Detect which cell encompasses the target text, then output its [x, y] center coordinate. 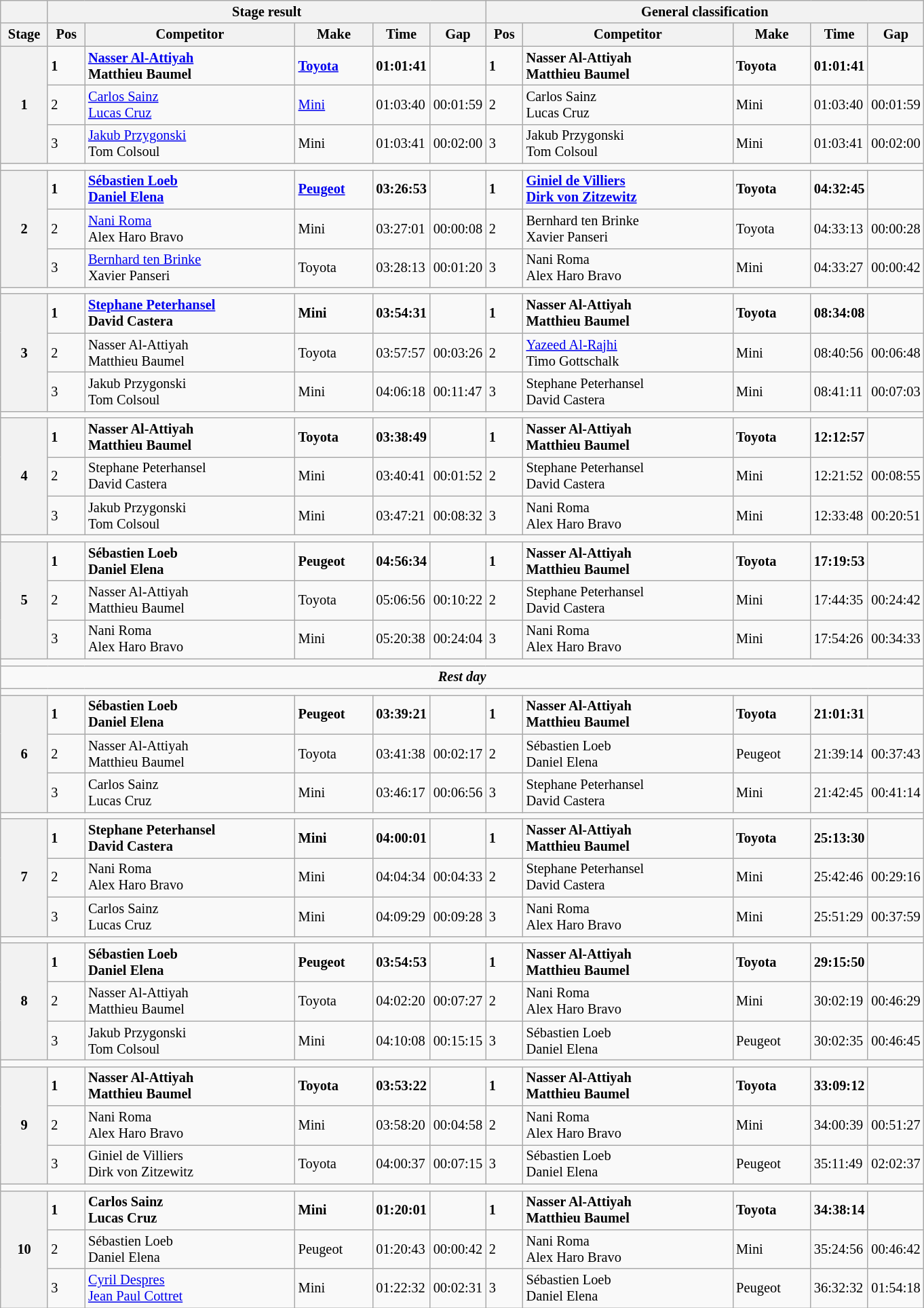
21:39:14 [839, 754]
34:38:14 [839, 1210]
01:20:01 [401, 1210]
08:34:08 [839, 313]
03:27:01 [401, 229]
25:51:29 [839, 917]
00:02:17 [458, 754]
05:20:38 [401, 639]
34:00:39 [839, 1126]
04:09:29 [401, 917]
17:44:35 [839, 600]
12:21:52 [839, 476]
04:06:18 [401, 391]
00:37:43 [896, 754]
00:07:27 [458, 1001]
General classification [705, 12]
00:08:32 [458, 516]
30:02:35 [839, 1041]
03:28:13 [401, 268]
8 [24, 1001]
03:46:17 [401, 792]
00:46:42 [896, 1249]
01:20:43 [401, 1249]
25:13:30 [839, 839]
12:12:57 [839, 438]
08:41:11 [839, 391]
00:34:33 [896, 639]
00:15:15 [458, 1041]
08:40:56 [839, 353]
25:42:46 [839, 877]
6 [24, 753]
04:02:20 [401, 1001]
03:54:53 [401, 962]
03:38:49 [401, 438]
04:33:13 [839, 229]
03:40:41 [401, 476]
00:03:26 [458, 353]
00:04:58 [458, 1126]
04:32:45 [839, 189]
00:10:22 [458, 600]
17:54:26 [839, 639]
36:32:32 [839, 1288]
35:24:56 [839, 1249]
04:33:27 [839, 268]
00:20:51 [896, 516]
04:04:34 [401, 877]
00:09:28 [458, 917]
01:54:18 [896, 1288]
04:56:34 [401, 561]
Rest day [463, 677]
Cyril Despres Jean Paul Cottret [190, 1288]
00:24:42 [896, 600]
17:19:53 [839, 561]
00:46:29 [896, 1001]
02:02:37 [896, 1164]
29:15:50 [839, 962]
00:29:16 [896, 877]
00:06:56 [458, 792]
00:24:04 [458, 639]
21:01:31 [839, 714]
03:47:21 [401, 516]
00:01:52 [458, 476]
9 [24, 1125]
00:07:03 [896, 391]
30:02:19 [839, 1001]
5 [24, 600]
00:46:45 [896, 1041]
04:10:08 [401, 1041]
00:06:48 [896, 353]
12:33:48 [839, 516]
21:42:45 [839, 792]
01:22:32 [401, 1288]
4 [24, 476]
00:37:59 [896, 917]
03:53:22 [401, 1086]
03:58:20 [401, 1126]
Stage result [267, 12]
00:00:08 [458, 229]
03:39:21 [401, 714]
00:04:33 [458, 877]
03:54:31 [401, 313]
00:51:27 [896, 1126]
00:11:47 [458, 391]
10 [24, 1250]
03:57:57 [401, 353]
04:00:37 [401, 1164]
00:02:31 [458, 1288]
7 [24, 878]
05:06:56 [401, 600]
00:41:14 [896, 792]
04:00:01 [401, 839]
03:26:53 [401, 189]
00:08:55 [896, 476]
33:09:12 [839, 1086]
00:01:20 [458, 268]
35:11:49 [839, 1164]
Yazeed Al-Rajhi Timo Gottschalk [628, 353]
00:07:15 [458, 1164]
03:41:38 [401, 754]
00:00:28 [896, 229]
Stage [24, 35]
